From the cell containing the given text, extract its center point as (x, y) coordinate. 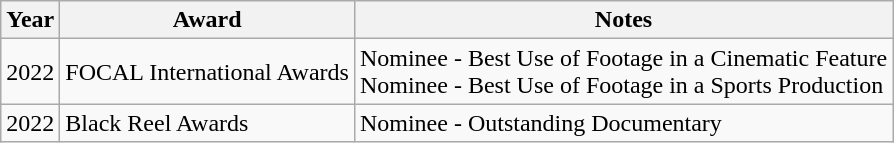
Award (208, 20)
FOCAL International Awards (208, 72)
Nominee - Outstanding Documentary (623, 123)
Notes (623, 20)
Black Reel Awards (208, 123)
Year (30, 20)
Nominee - Best Use of Footage in a Cinematic FeatureNominee - Best Use of Footage in a Sports Production (623, 72)
